Pinpoint the cell where the given text exists, returning its (x, y) midpoint coordinate. 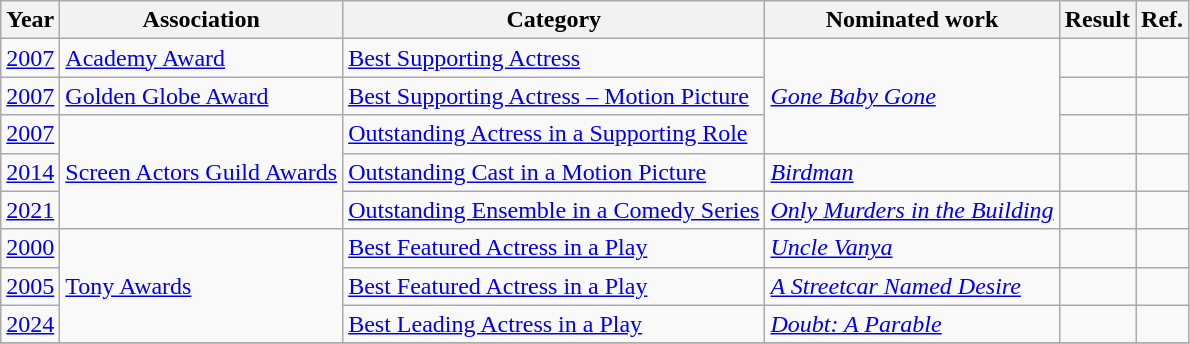
2005 (30, 286)
2014 (30, 172)
2021 (30, 210)
A Streetcar Named Desire (912, 286)
Birdman (912, 172)
Best Supporting Actress – Motion Picture (554, 96)
Outstanding Ensemble in a Comedy Series (554, 210)
Outstanding Cast in a Motion Picture (554, 172)
Academy Award (202, 58)
Best Supporting Actress (554, 58)
2024 (30, 324)
Ref. (1162, 20)
Result (1097, 20)
Category (554, 20)
Screen Actors Guild Awards (202, 172)
2000 (30, 248)
Gone Baby Gone (912, 96)
Golden Globe Award (202, 96)
Tony Awards (202, 286)
Uncle Vanya (912, 248)
Best Leading Actress in a Play (554, 324)
Association (202, 20)
Nominated work (912, 20)
Only Murders in the Building (912, 210)
Outstanding Actress in a Supporting Role (554, 134)
Year (30, 20)
Doubt: A Parable (912, 324)
